Detect which cell encompasses the target text, then output its (x, y) center coordinate. 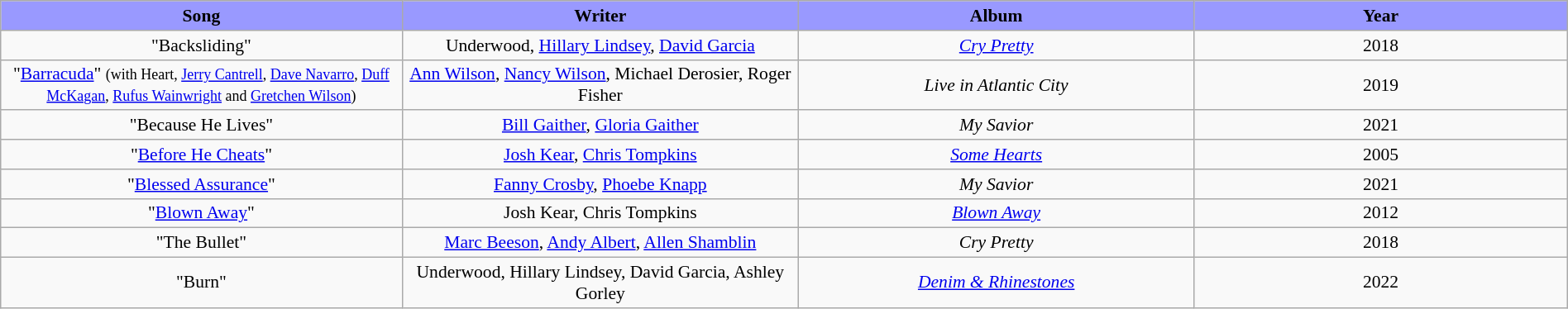
Underwood, Hillary Lindsey, David Garcia (600, 45)
Fanny Crosby, Phoebe Knapp (600, 183)
2022 (1381, 283)
Year (1381, 16)
Blown Away (997, 213)
"Backsliding" (202, 45)
Ann Wilson, Nancy Wilson, Michael Derosier, Roger Fisher (600, 84)
Denim & Rhinestones (997, 283)
Writer (600, 16)
"Barracuda" (with Heart, Jerry Cantrell, Dave Navarro, Duff McKagan, Rufus Wainwright and Gretchen Wilson) (202, 84)
"Before He Cheats" (202, 154)
"Blessed Assurance" (202, 183)
"Burn" (202, 283)
Song (202, 16)
2019 (1381, 84)
Underwood, Hillary Lindsey, David Garcia, Ashley Gorley (600, 283)
"Because He Lives" (202, 125)
"Blown Away" (202, 213)
Bill Gaither, Gloria Gaither (600, 125)
Some Hearts (997, 154)
Live in Atlantic City (997, 84)
2005 (1381, 154)
2012 (1381, 213)
"The Bullet" (202, 243)
Marc Beeson, Andy Albert, Allen Shamblin (600, 243)
Album (997, 16)
